Find where the given text appears and provide that cell's center as (x, y) coordinate. 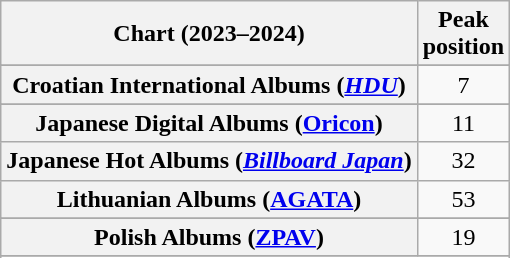
Croatian International Albums (HDU) (209, 85)
11 (463, 123)
Lithuanian Albums (AGATA) (209, 199)
7 (463, 85)
53 (463, 199)
Japanese Hot Albums (Billboard Japan) (209, 161)
32 (463, 161)
19 (463, 237)
Peakposition (463, 34)
Chart (2023–2024) (209, 34)
Japanese Digital Albums (Oricon) (209, 123)
Polish Albums (ZPAV) (209, 237)
